Output the [x, y] coordinate of the center of the cell containing the given text.  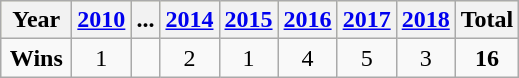
2016 [308, 20]
4 [308, 58]
2018 [426, 20]
Total [487, 20]
16 [487, 58]
2017 [366, 20]
... [146, 20]
Wins [36, 58]
2010 [102, 20]
2014 [190, 20]
2 [190, 58]
3 [426, 58]
2015 [248, 20]
Year [36, 20]
5 [366, 58]
